Determine the (x, y) coordinate at the center of the cell enclosing the given text.  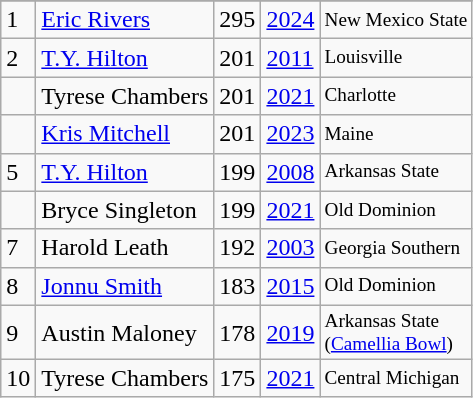
Arkansas State (396, 172)
Eric Rivers (125, 20)
Central Michigan (396, 378)
Charlotte (396, 96)
2008 (290, 172)
2 (18, 58)
192 (238, 248)
New Mexico State (396, 20)
Arkansas State (Camellia Bowl) (396, 332)
2015 (290, 286)
5 (18, 172)
183 (238, 286)
Austin Maloney (125, 332)
10 (18, 378)
9 (18, 332)
Louisville (396, 58)
2019 (290, 332)
2023 (290, 134)
2011 (290, 58)
175 (238, 378)
2003 (290, 248)
178 (238, 332)
Maine (396, 134)
Bryce Singleton (125, 210)
8 (18, 286)
Kris Mitchell (125, 134)
Harold Leath (125, 248)
Jonnu Smith (125, 286)
2024 (290, 20)
7 (18, 248)
1 (18, 20)
Georgia Southern (396, 248)
295 (238, 20)
